Return the [X, Y] coordinate for the center point of the cell that contains the specified text.  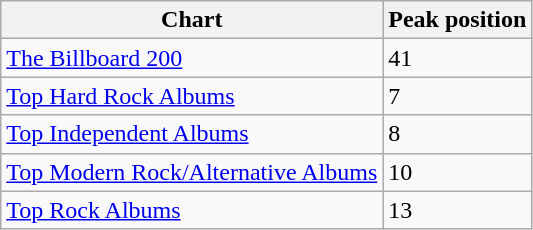
10 [458, 172]
Top Independent Albums [192, 134]
Top Rock Albums [192, 210]
8 [458, 134]
41 [458, 58]
The Billboard 200 [192, 58]
Top Modern Rock/Alternative Albums [192, 172]
Chart [192, 20]
13 [458, 210]
Peak position [458, 20]
Top Hard Rock Albums [192, 96]
7 [458, 96]
